From the cell containing the given text, extract its center point as (x, y) coordinate. 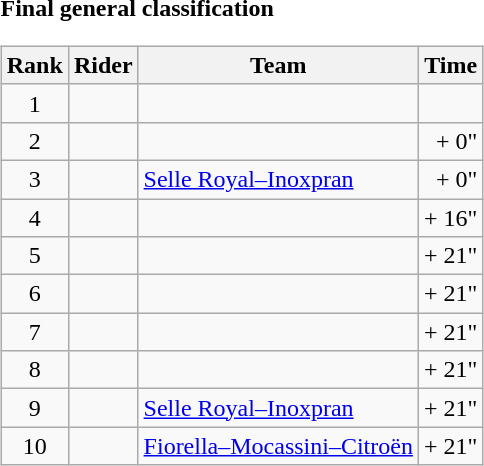
9 (34, 408)
7 (34, 332)
10 (34, 446)
Rider (103, 65)
8 (34, 370)
Team (278, 65)
Time (450, 65)
Fiorella–Mocassini–Citroën (278, 446)
3 (34, 179)
Rank (34, 65)
2 (34, 141)
5 (34, 256)
1 (34, 103)
4 (34, 217)
+ 16" (450, 217)
6 (34, 294)
